Search for the cell housing the specified text and yield its (X, Y) center coordinate. 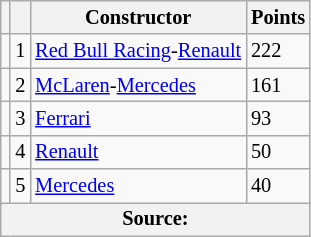
222 (278, 51)
Source: (156, 219)
161 (278, 85)
McLaren-Mercedes (138, 85)
93 (278, 118)
Renault (138, 152)
Mercedes (138, 186)
4 (20, 152)
Points (278, 17)
Ferrari (138, 118)
40 (278, 186)
1 (20, 51)
Red Bull Racing-Renault (138, 51)
3 (20, 118)
Constructor (138, 17)
2 (20, 85)
50 (278, 152)
5 (20, 186)
